Return the [x, y] coordinate for the center point of the cell that contains the specified text.  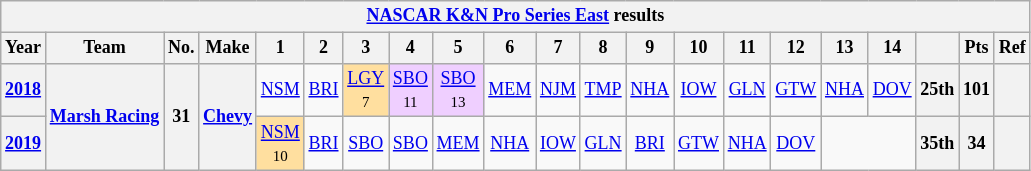
25th [938, 90]
Pts [977, 48]
No. [182, 48]
9 [650, 48]
Year [24, 48]
12 [796, 48]
8 [603, 48]
Make [228, 48]
35th [938, 144]
SBO13 [458, 90]
14 [892, 48]
101 [977, 90]
2018 [24, 90]
5 [458, 48]
NSM [280, 90]
4 [411, 48]
10 [699, 48]
13 [845, 48]
1 [280, 48]
NJM [558, 90]
6 [510, 48]
Team [104, 48]
Ref [1012, 48]
SBO11 [411, 90]
Chevy [228, 116]
2019 [24, 144]
11 [747, 48]
3 [366, 48]
7 [558, 48]
NASCAR K&N Pro Series East results [516, 16]
TMP [603, 90]
NSM10 [280, 144]
34 [977, 144]
Marsh Racing [104, 116]
LGY7 [366, 90]
2 [324, 48]
31 [182, 116]
